Search for the cell housing the specified text and yield its [x, y] center coordinate. 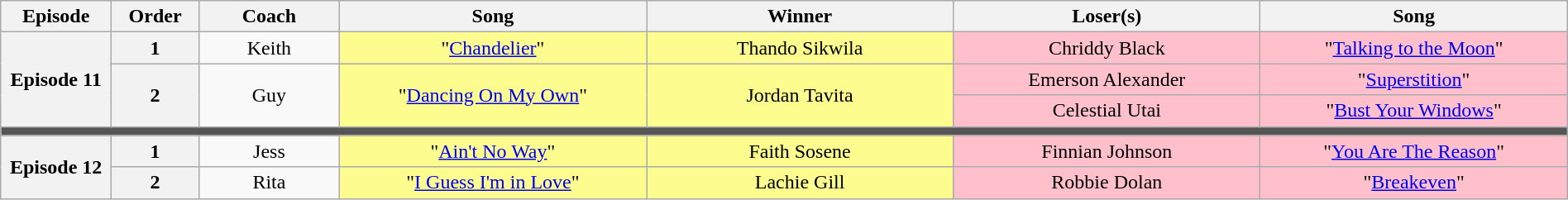
Rita [270, 183]
Finnian Johnson [1107, 151]
Faith Sosene [801, 151]
Coach [270, 17]
Guy [270, 95]
Order [155, 17]
Chriddy Black [1107, 48]
Winner [801, 17]
Emerson Alexander [1107, 79]
"You Are The Reason" [1414, 151]
Celestial Utai [1107, 111]
Episode 12 [56, 167]
Jess [270, 151]
Episode [56, 17]
"Breakeven" [1414, 183]
"I Guess I'm in Love" [493, 183]
Jordan Tavita [801, 95]
Keith [270, 48]
"Chandelier" [493, 48]
"Talking to the Moon" [1414, 48]
Lachie Gill [801, 183]
Robbie Dolan [1107, 183]
Episode 11 [56, 79]
Loser(s) [1107, 17]
"Bust Your Windows" [1414, 111]
"Superstition" [1414, 79]
Thando Sikwila [801, 48]
"Dancing On My Own" [493, 95]
"Ain't No Way" [493, 151]
